Provide the (x, y) coordinate of the cell's center where the given text is located.  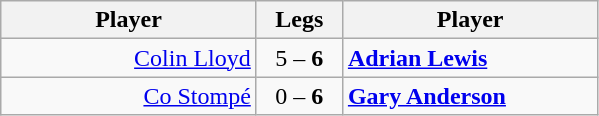
Adrian Lewis (470, 58)
Legs (299, 20)
Co Stompé (129, 96)
0 – 6 (299, 96)
Gary Anderson (470, 96)
Colin Lloyd (129, 58)
5 – 6 (299, 58)
